From the cell containing the given text, extract its center point as [X, Y] coordinate. 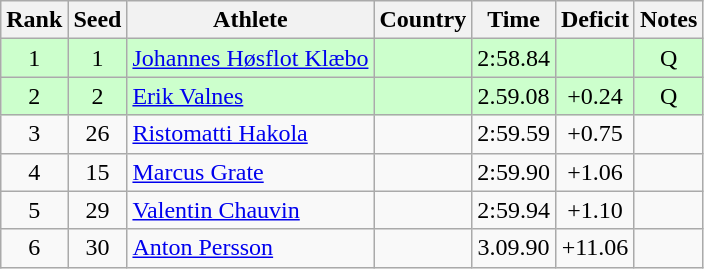
15 [98, 172]
26 [98, 134]
2:59.90 [514, 172]
Country [423, 20]
6 [34, 248]
Time [514, 20]
5 [34, 210]
Johannes Høsflot Klæbo [250, 58]
Seed [98, 20]
Marcus Grate [250, 172]
+0.24 [594, 96]
30 [98, 248]
Ristomatti Hakola [250, 134]
+1.10 [594, 210]
Valentin Chauvin [250, 210]
3 [34, 134]
Notes [668, 20]
29 [98, 210]
4 [34, 172]
2.59.08 [514, 96]
+1.06 [594, 172]
2:58.84 [514, 58]
Athlete [250, 20]
+0.75 [594, 134]
2:59.94 [514, 210]
+11.06 [594, 248]
Deficit [594, 20]
Erik Valnes [250, 96]
Rank [34, 20]
2:59.59 [514, 134]
3.09.90 [514, 248]
Anton Persson [250, 248]
